Capture the cell that displays the provided text and extract its [X, Y] central coordinate. 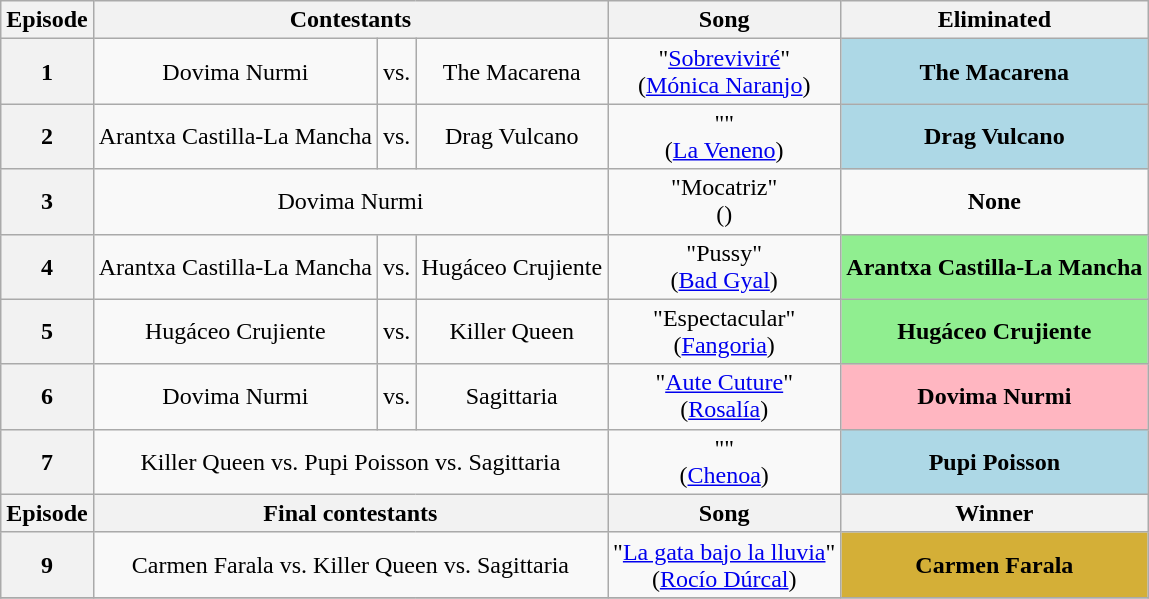
Pupi Poisson [994, 462]
None [994, 202]
""(Chenoa) [724, 462]
"Pussy"(Bad Gyal) [724, 266]
2 [47, 136]
Killer Queen [512, 332]
Sagittaria [512, 396]
"Mocatriz"() [724, 202]
Carmen Farala vs. Killer Queen vs. Sagittaria [350, 564]
6 [47, 396]
3 [47, 202]
"Espectacular"(Fangoria) [724, 332]
1 [47, 72]
4 [47, 266]
"Sobreviviré"(Mónica Naranjo) [724, 72]
"La gata bajo la lluvia"(Rocío Dúrcal) [724, 564]
5 [47, 332]
Winner [994, 513]
"Aute Cuture"(Rosalía) [724, 396]
""(La Veneno) [724, 136]
Killer Queen vs. Pupi Poisson vs. Sagittaria [350, 462]
9 [47, 564]
Carmen Farala [994, 564]
7 [47, 462]
Eliminated [994, 20]
Contestants [350, 20]
Final contestants [350, 513]
